Pinpoint the cell where the given text exists, returning its (X, Y) midpoint coordinate. 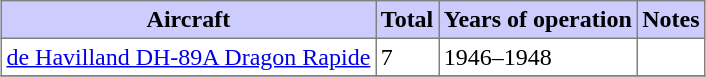
de Havilland DH-89A Dragon Rapide (188, 57)
Total (408, 20)
1946–1948 (538, 57)
7 (408, 57)
Aircraft (188, 20)
Years of operation (538, 20)
Notes (671, 20)
